Provide the [X, Y] coordinate of the cell's center where the given text is located.  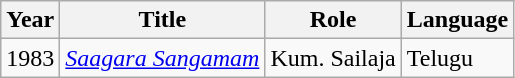
Title [162, 20]
Year [30, 20]
1983 [30, 58]
Kum. Sailaja [333, 58]
Telugu [457, 58]
Language [457, 20]
Role [333, 20]
Saagara Sangamam [162, 58]
